Search for the cell housing the specified text and yield its (X, Y) center coordinate. 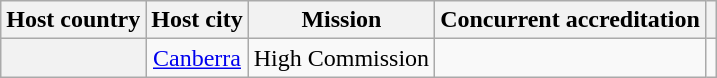
Host country (74, 20)
High Commission (341, 58)
Host city (197, 20)
Concurrent accreditation (570, 20)
Mission (341, 20)
Canberra (197, 58)
